Determine the [x, y] coordinate at the center of the cell enclosing the given text.  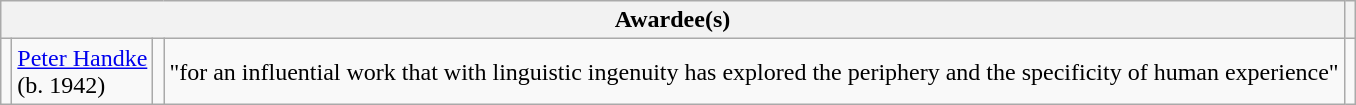
Peter Handke(b. 1942) [82, 72]
Awardee(s) [672, 20]
"for an influential work that with linguistic ingenuity has explored the periphery and the specificity of human experience" [754, 72]
